Return the [X, Y] coordinate for the center point of the cell that contains the specified text.  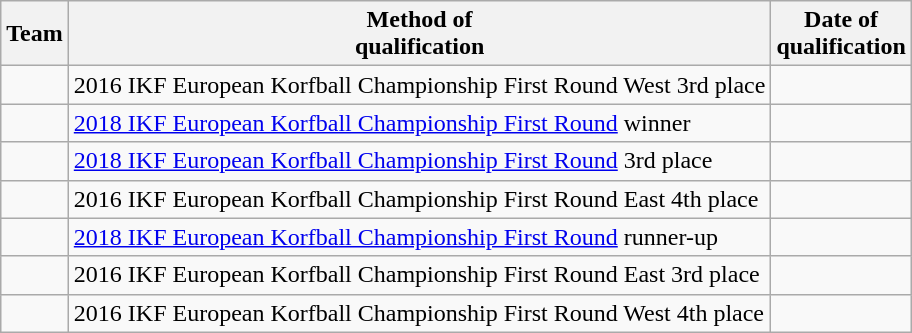
2016 IKF European Korfball Championship First Round West 4th place [420, 313]
2018 IKF European Korfball Championship First Round winner [420, 123]
2016 IKF European Korfball Championship First Round East 3rd place [420, 275]
Team [35, 34]
2018 IKF European Korfball Championship First Round runner-up [420, 237]
Method ofqualification [420, 34]
2016 IKF European Korfball Championship First Round West 3rd place [420, 85]
Date ofqualification [841, 34]
2018 IKF European Korfball Championship First Round 3rd place [420, 161]
2016 IKF European Korfball Championship First Round East 4th place [420, 199]
